Search for the cell housing the specified text and yield its [x, y] center coordinate. 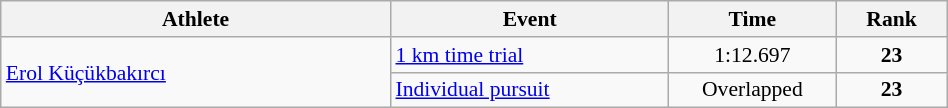
1 km time trial [529, 55]
Erol Küçükbakırcı [196, 72]
Individual pursuit [529, 90]
Athlete [196, 19]
Event [529, 19]
Rank [892, 19]
Time [752, 19]
1:12.697 [752, 55]
Overlapped [752, 90]
